Determine the (x, y) coordinate at the center of the cell enclosing the given text.  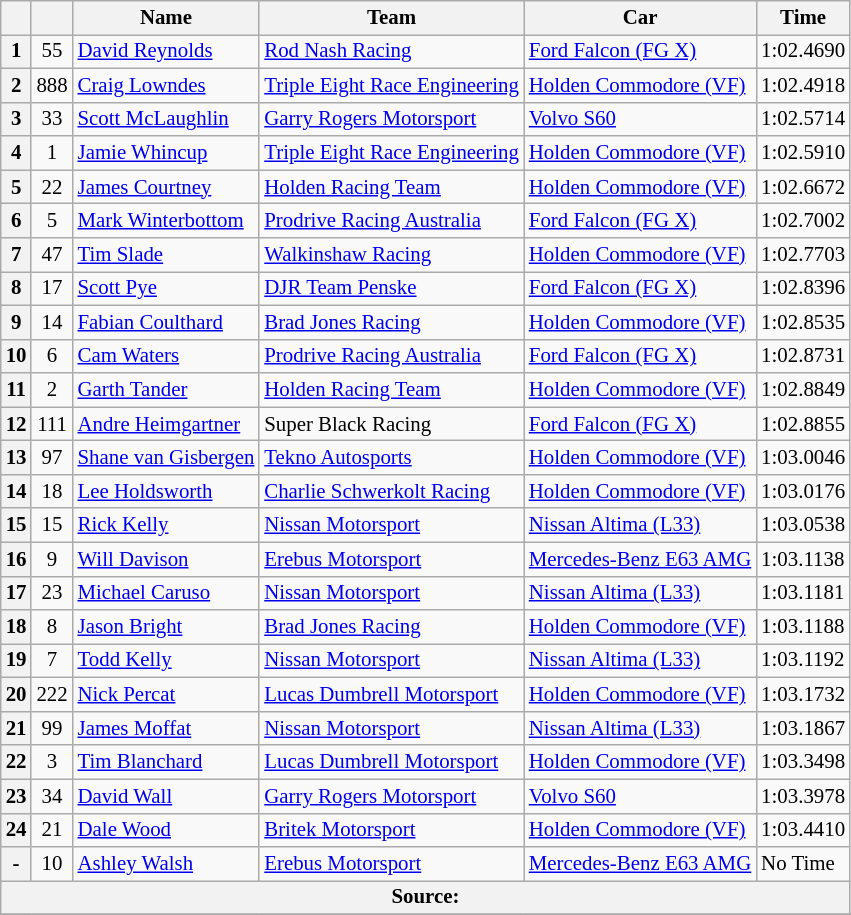
1:03.3498 (803, 762)
David Wall (166, 796)
Michael Caruso (166, 593)
4 (16, 153)
Jamie Whincup (166, 153)
Time (803, 18)
Rod Nash Racing (392, 51)
1:02.5714 (803, 119)
1:03.1181 (803, 593)
1:03.1867 (803, 728)
Car (640, 18)
1:03.1188 (803, 627)
Tekno Autosports (392, 458)
Nick Percat (166, 695)
James Moffat (166, 728)
1:02.6672 (803, 187)
Shane van Gisbergen (166, 458)
Todd Kelly (166, 661)
1:02.8731 (803, 356)
1:03.4410 (803, 830)
16 (16, 559)
Source: (426, 898)
Rick Kelly (166, 525)
55 (52, 51)
13 (16, 458)
DJR Team Penske (392, 288)
1:03.3978 (803, 796)
Garth Tander (166, 390)
1:02.7002 (803, 221)
No Time (803, 864)
1:03.0538 (803, 525)
Scott McLaughlin (166, 119)
Britek Motorsport (392, 830)
Dale Wood (166, 830)
Jason Bright (166, 627)
David Reynolds (166, 51)
1:03.1138 (803, 559)
Lee Holdsworth (166, 491)
1:02.4690 (803, 51)
888 (52, 85)
33 (52, 119)
Mark Winterbottom (166, 221)
Super Black Racing (392, 424)
Team (392, 18)
34 (52, 796)
Charlie Schwerkolt Racing (392, 491)
Ashley Walsh (166, 864)
1:02.5910 (803, 153)
Walkinshaw Racing (392, 255)
1:02.8855 (803, 424)
20 (16, 695)
99 (52, 728)
1:02.8535 (803, 322)
19 (16, 661)
Will Davison (166, 559)
222 (52, 695)
Cam Waters (166, 356)
Tim Slade (166, 255)
1:03.0176 (803, 491)
Andre Heimgartner (166, 424)
24 (16, 830)
- (16, 864)
1:03.1732 (803, 695)
Tim Blanchard (166, 762)
Craig Lowndes (166, 85)
1:03.1192 (803, 661)
1:02.4918 (803, 85)
111 (52, 424)
1:02.8849 (803, 390)
1:03.0046 (803, 458)
12 (16, 424)
James Courtney (166, 187)
11 (16, 390)
Name (166, 18)
1:02.7703 (803, 255)
Scott Pye (166, 288)
97 (52, 458)
Fabian Coulthard (166, 322)
1:02.8396 (803, 288)
47 (52, 255)
